Identify which cell holds the provided text, then report its [X, Y] central coordinate. 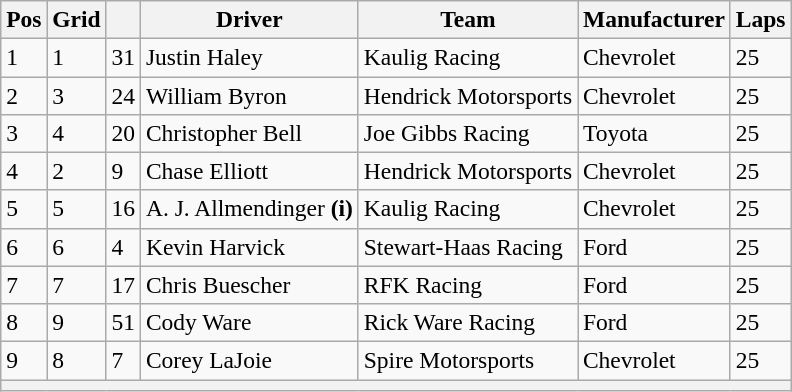
Christopher Bell [249, 133]
Driver [249, 19]
Rick Ware Racing [468, 322]
31 [123, 57]
Laps [760, 19]
Chase Elliott [249, 171]
A. J. Allmendinger (i) [249, 209]
17 [123, 285]
Manufacturer [654, 19]
51 [123, 322]
Justin Haley [249, 57]
Toyota [654, 133]
Spire Motorsports [468, 360]
Corey LaJoie [249, 360]
Stewart-Haas Racing [468, 247]
William Byron [249, 95]
Grid [76, 19]
16 [123, 209]
Team [468, 19]
Cody Ware [249, 322]
RFK Racing [468, 285]
Pos [24, 19]
Joe Gibbs Racing [468, 133]
Kevin Harvick [249, 247]
Chris Buescher [249, 285]
24 [123, 95]
20 [123, 133]
